Determine the [x, y] coordinate at the center of the cell enclosing the given text.  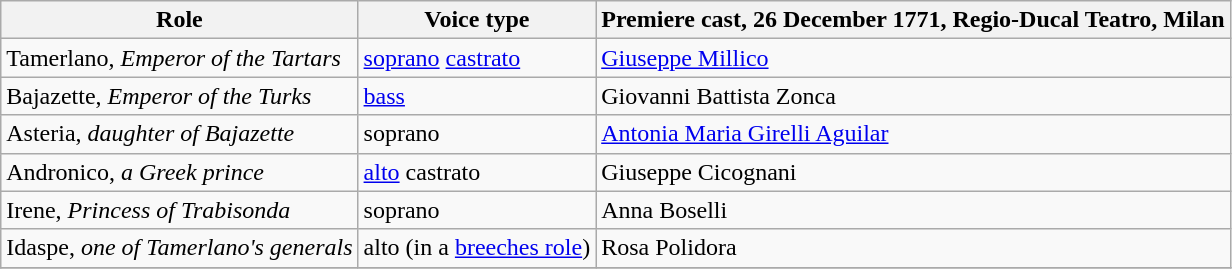
Tamerlano, Emperor of the Tartars [180, 58]
alto castrato [477, 172]
Anna Boselli [913, 210]
bass [477, 96]
Giovanni Battista Zonca [913, 96]
Bajazette, Emperor of the Turks [180, 96]
Asteria, daughter of Bajazette [180, 134]
alto (in a breeches role) [477, 248]
soprano castrato [477, 58]
Antonia Maria Girelli Aguilar [913, 134]
Rosa Polidora [913, 248]
Idaspe, one of Tamerlano's generals [180, 248]
Premiere cast, 26 December 1771, Regio-Ducal Teatro, Milan [913, 20]
Andronico, a Greek prince [180, 172]
Role [180, 20]
Voice type [477, 20]
Giuseppe Cicognani [913, 172]
Irene, Princess of Trabisonda [180, 210]
Giuseppe Millico [913, 58]
